Provide the (X, Y) coordinate of the cell's center where the given text is located.  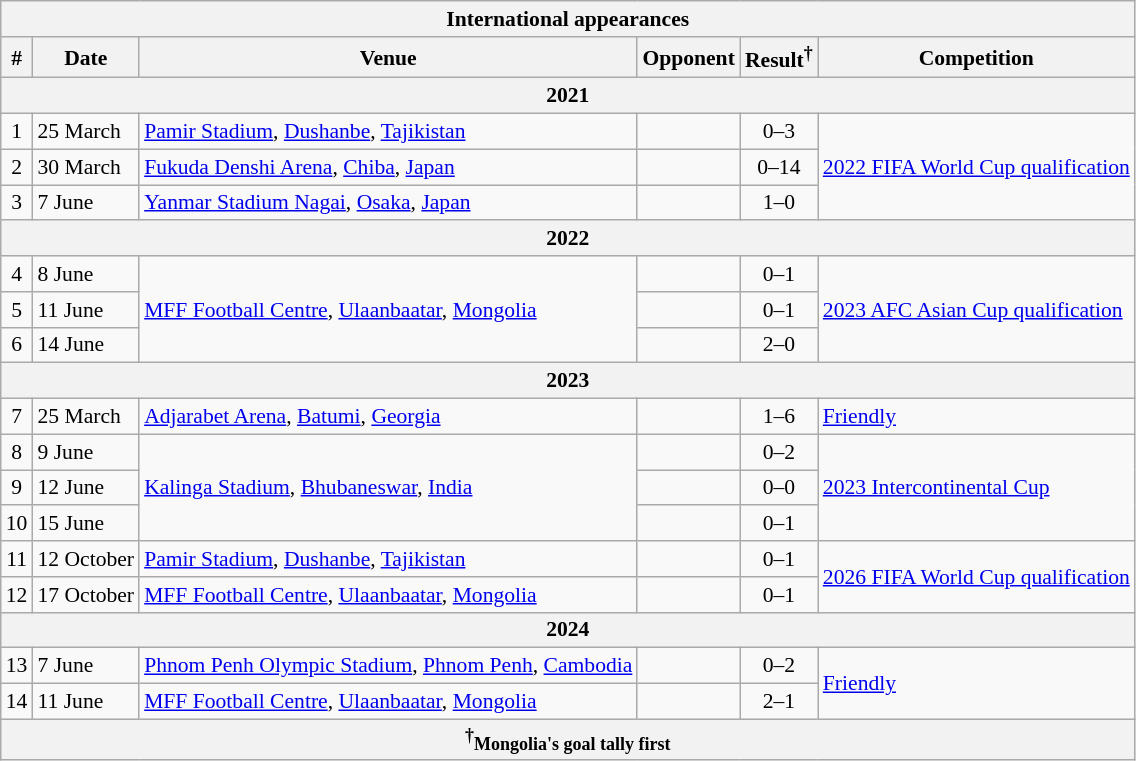
Date (86, 58)
17 October (86, 595)
Yanmar Stadium Nagai, Osaka, Japan (388, 203)
12 (17, 595)
11 (17, 559)
10 (17, 524)
Fukuda Denshi Arena, Chiba, Japan (388, 167)
Venue (388, 58)
13 (17, 666)
# (17, 58)
Result† (779, 58)
0–3 (779, 132)
2022 FIFA World Cup qualification (976, 168)
2023 AFC Asian Cup qualification (976, 310)
2021 (568, 96)
International appearances (568, 19)
30 March (86, 167)
8 June (86, 274)
2023 (568, 381)
9 (17, 488)
8 (17, 452)
2–0 (779, 345)
6 (17, 345)
Kalinga Stadium, Bhubaneswar, India (388, 488)
2024 (568, 630)
3 (17, 203)
1–6 (779, 417)
Adjarabet Arena, Batumi, Georgia (388, 417)
2022 (568, 239)
5 (17, 310)
14 (17, 702)
2023 Intercontinental Cup (976, 488)
Competition (976, 58)
†Mongolia's goal tally first (568, 740)
Phnom Penh Olympic Stadium, Phnom Penh, Cambodia (388, 666)
1–0 (779, 203)
0–0 (779, 488)
2–1 (779, 702)
4 (17, 274)
0–14 (779, 167)
12 October (86, 559)
15 June (86, 524)
9 June (86, 452)
14 June (86, 345)
7 (17, 417)
2 (17, 167)
2026 FIFA World Cup qualification (976, 576)
12 June (86, 488)
1 (17, 132)
Opponent (688, 58)
